Pinpoint the cell where the given text exists, returning its (X, Y) midpoint coordinate. 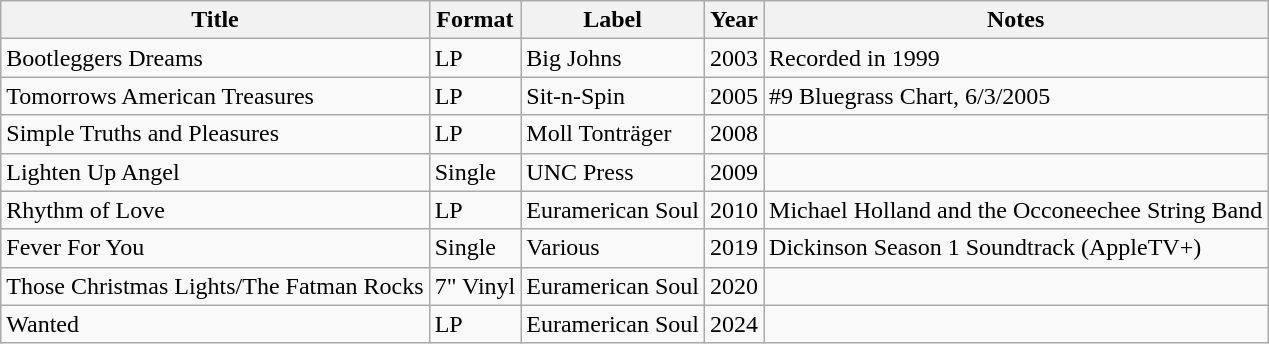
Simple Truths and Pleasures (215, 134)
Dickinson Season 1 Soundtrack (AppleTV+) (1016, 248)
2005 (734, 96)
2003 (734, 58)
Rhythm of Love (215, 210)
Tomorrows American Treasures (215, 96)
7" Vinyl (475, 286)
Those Christmas Lights/The Fatman Rocks (215, 286)
Michael Holland and the Occoneechee String Band (1016, 210)
2010 (734, 210)
2020 (734, 286)
UNC Press (613, 172)
Title (215, 20)
#9 Bluegrass Chart, 6/3/2005 (1016, 96)
Moll Tonträger (613, 134)
2008 (734, 134)
2019 (734, 248)
Label (613, 20)
Sit-n-Spin (613, 96)
Bootleggers Dreams (215, 58)
Notes (1016, 20)
Big Johns (613, 58)
2024 (734, 324)
Format (475, 20)
Lighten Up Angel (215, 172)
Recorded in 1999 (1016, 58)
2009 (734, 172)
Wanted (215, 324)
Fever For You (215, 248)
Various (613, 248)
Year (734, 20)
